For the text-containing cell, return its midpoint in (x, y) coordinate format. 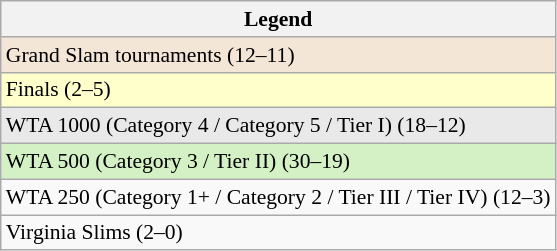
Virginia Slims (2–0) (278, 233)
Legend (278, 19)
WTA 1000 (Category 4 / Category 5 / Tier I) (18–12) (278, 126)
Finals (2–5) (278, 90)
Grand Slam tournaments (12–11) (278, 55)
WTA 250 (Category 1+ / Category 2 / Tier III / Tier IV) (12–3) (278, 197)
WTA 500 (Category 3 / Tier II) (30–19) (278, 162)
